Identify which cell holds the provided text, then report its (X, Y) central coordinate. 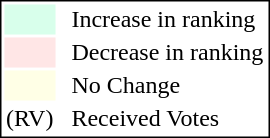
(RV) (29, 119)
Increase in ranking (168, 19)
No Change (168, 85)
Decrease in ranking (168, 53)
Received Votes (168, 119)
